Scan for the cell matching the given text and deliver its [x, y] coordinate at center. 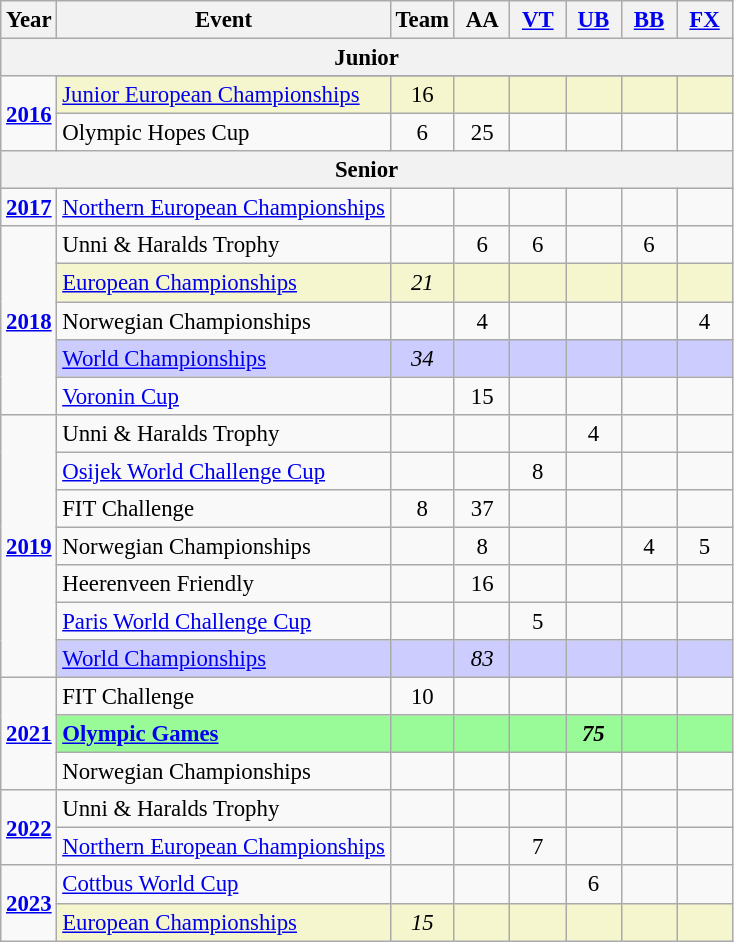
BB [649, 20]
2017 [29, 208]
34 [422, 358]
Cottbus World Cup [224, 885]
Paris World Challenge Cup [224, 621]
2021 [29, 734]
Voronin Cup [224, 396]
75 [594, 734]
UB [594, 20]
FX [705, 20]
2016 [29, 114]
25 [482, 133]
83 [482, 659]
Olympic Hopes Cup [224, 133]
Olympic Games [224, 734]
10 [422, 697]
Event [224, 20]
Junior [367, 58]
2023 [29, 904]
Junior European Championships [224, 95]
7 [538, 847]
AA [482, 20]
Osijek World Challenge Cup [224, 471]
Senior [367, 170]
VT [538, 20]
2022 [29, 828]
2019 [29, 546]
Team [422, 20]
Heerenveen Friendly [224, 584]
Year [29, 20]
2018 [29, 320]
21 [422, 283]
37 [482, 509]
